Capture the cell that displays the provided text and extract its [X, Y] central coordinate. 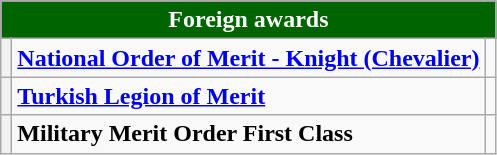
National Order of Merit - Knight (Chevalier) [248, 58]
Foreign awards [248, 20]
Turkish Legion of Merit [248, 96]
Military Merit Order First Class [248, 134]
